Scan for the cell matching the given text and deliver its (x, y) coordinate at center. 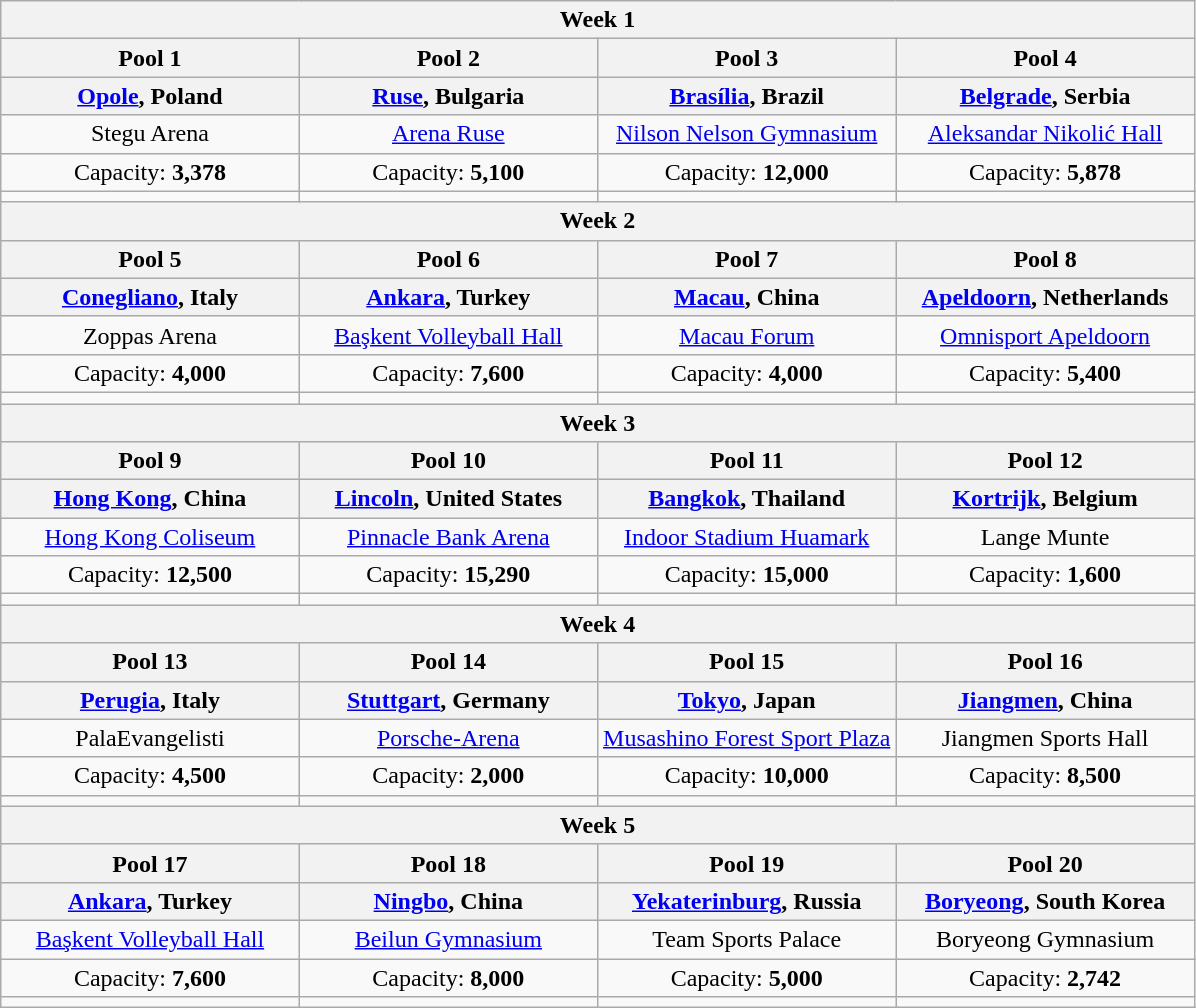
Capacity: 10,000 (747, 776)
Pool 14 (448, 662)
Nilson Nelson Gymnasium (747, 134)
Opole, Poland (150, 96)
Capacity: 5,000 (747, 977)
Pool 12 (1045, 461)
Pool 16 (1045, 662)
Pool 10 (448, 461)
Jiangmen Sports Hall (1045, 738)
Macau, China (747, 297)
Pool 13 (150, 662)
Capacity: 1,600 (1045, 575)
Aleksandar Nikolić Hall (1045, 134)
Bangkok, Thailand (747, 499)
Pool 17 (150, 863)
Jiangmen, China (1045, 700)
Pool 3 (747, 58)
Indoor Stadium Huamark (747, 537)
Zoppas Arena (150, 335)
Pool 6 (448, 259)
Beilun Gymnasium (448, 939)
Lange Munte (1045, 537)
Pool 19 (747, 863)
Capacity: 12,500 (150, 575)
Porsche-Arena (448, 738)
Capacity: 3,378 (150, 172)
Week 5 (598, 825)
Pool 18 (448, 863)
Hong Kong Coliseum (150, 537)
Stuttgart, Germany (448, 700)
Boryeong Gymnasium (1045, 939)
Capacity: 15,290 (448, 575)
Ruse, Bulgaria (448, 96)
Musashino Forest Sport Plaza (747, 738)
Arena Ruse (448, 134)
Team Sports Palace (747, 939)
Pool 2 (448, 58)
Pinnacle Bank Arena (448, 537)
Hong Kong, China (150, 499)
Capacity: 2,000 (448, 776)
Conegliano, Italy (150, 297)
Week 4 (598, 624)
Pool 4 (1045, 58)
Yekaterinburg, Russia (747, 901)
Perugia, Italy (150, 700)
Capacity: 8,500 (1045, 776)
Lincoln, United States (448, 499)
Pool 9 (150, 461)
Capacity: 2,742 (1045, 977)
Pool 7 (747, 259)
Capacity: 8,000 (448, 977)
Pool 15 (747, 662)
Pool 5 (150, 259)
PalaEvangelisti (150, 738)
Capacity: 12,000 (747, 172)
Capacity: 5,400 (1045, 373)
Ningbo, China (448, 901)
Tokyo, Japan (747, 700)
Apeldoorn, Netherlands (1045, 297)
Kortrijk, Belgium (1045, 499)
Pool 1 (150, 58)
Week 2 (598, 221)
Boryeong, South Korea (1045, 901)
Pool 20 (1045, 863)
Capacity: 5,878 (1045, 172)
Capacity: 15,000 (747, 575)
Omnisport Apeldoorn (1045, 335)
Pool 8 (1045, 259)
Brasília, Brazil (747, 96)
Macau Forum (747, 335)
Belgrade, Serbia (1045, 96)
Capacity: 5,100 (448, 172)
Pool 11 (747, 461)
Week 3 (598, 423)
Capacity: 4,500 (150, 776)
Week 1 (598, 20)
Stegu Arena (150, 134)
